Scan for the cell matching the given text and deliver its (x, y) coordinate at center. 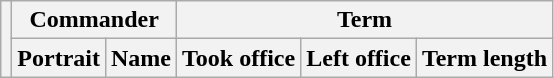
Portrait (59, 58)
Left office (359, 58)
Took office (239, 58)
Term length (484, 58)
Commander (94, 20)
Term (365, 20)
Name (140, 58)
